Pinpoint the cell where the given text exists, returning its [X, Y] midpoint coordinate. 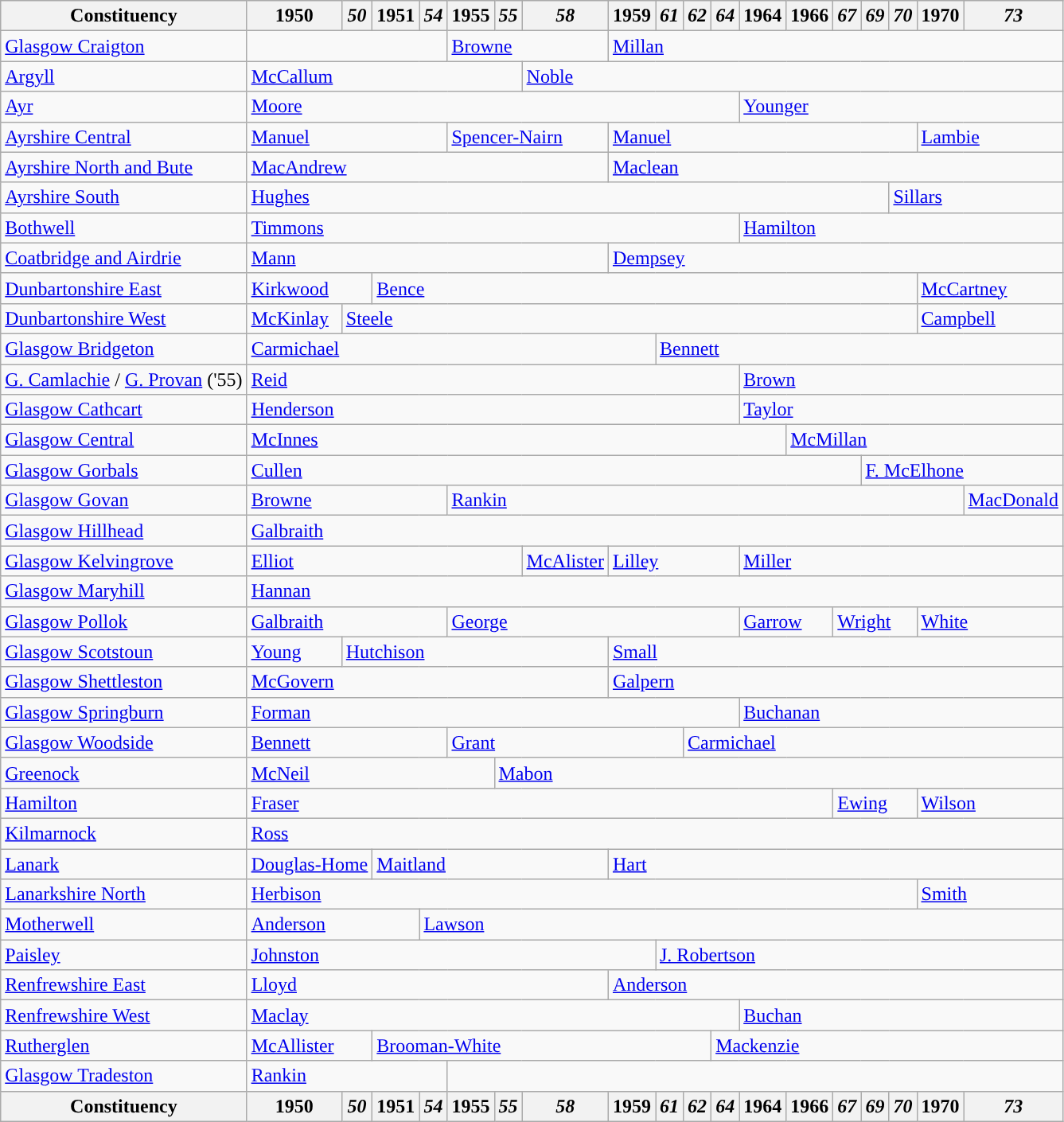
Lloyd [427, 985]
Ross [654, 833]
Campbell [990, 318]
Glasgow Maryhill [124, 591]
Mackenzie [887, 1046]
Glasgow Cathcart [124, 410]
McNeil [371, 773]
Maclay [493, 1015]
Spencer-Nairn [528, 137]
Wright [875, 621]
Sillars [976, 197]
G. Camlachie / G. Provan ('55) [124, 380]
Lawson [742, 925]
Glasgow Gorbals [124, 470]
McMillan [925, 440]
McAllister [310, 1046]
Grant [565, 742]
Glasgow Shettleston [124, 682]
Buchanan [901, 712]
Small [836, 652]
Hannan [654, 591]
Ayrshire Central [124, 137]
J. Robertson [859, 955]
Galpern [836, 682]
Brown [901, 380]
McCartney [990, 288]
Miller [901, 561]
Glasgow Govan [124, 501]
Kirkwood [310, 288]
Glasgow Scotstoun [124, 652]
Ayrshire South [124, 197]
Paisley [124, 955]
Dunbartonshire East [124, 288]
Glasgow Hillhead [124, 531]
White [990, 621]
Mann [427, 258]
Lambie [990, 137]
F. McElhone [962, 470]
Garrow [786, 621]
Glasgow Pollok [124, 621]
Maclean [836, 167]
Bothwell [124, 228]
Ayrshire North and Bute [124, 167]
Moore [493, 107]
Steele [629, 318]
Reid [493, 380]
Brooman-White [542, 1046]
Dempsey [836, 258]
Wilson [990, 803]
Ewing [875, 803]
Ayr [124, 107]
Lanarkshire North [124, 894]
Younger [901, 107]
Fraser [540, 803]
Glasgow Kelvingrove [124, 561]
MacAndrew [427, 167]
Young [294, 652]
Douglas-Home [310, 863]
McCallum [384, 76]
Dunbartonshire West [124, 318]
Henderson [493, 410]
Renfrewshire West [124, 1015]
Buchan [901, 1015]
Glasgow Bridgeton [124, 349]
Millan [836, 46]
Greenock [124, 773]
McInnes [516, 440]
Timmons [493, 228]
Smith [990, 894]
Herbison [582, 894]
Bence [645, 288]
Motherwell [124, 925]
Mabon [778, 773]
Lanark [124, 863]
Maitland [490, 863]
Coatbridge and Airdrie [124, 258]
McGovern [427, 682]
Glasgow Central [124, 440]
Argyll [124, 76]
Glasgow Craigton [124, 46]
Johnston [450, 955]
Taylor [901, 410]
Cullen [554, 470]
Glasgow Springburn [124, 712]
Glasgow Tradeston [124, 1076]
Kilmarnock [124, 833]
Hart [836, 863]
Elliot [384, 561]
Glasgow Woodside [124, 742]
George [594, 621]
Hughes [568, 197]
MacDonald [1013, 501]
McAlister [565, 561]
Rutherglen [124, 1046]
McKinlay [294, 318]
Renfrewshire East [124, 985]
Hutchison [474, 652]
Noble [793, 76]
Forman [493, 712]
Lilley [673, 561]
